Scan for the cell matching the given text and deliver its [x, y] coordinate at center. 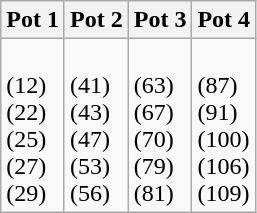
(87) (91) (100) (106) (109) [224, 126]
Pot 3 [160, 20]
Pot 4 [224, 20]
(12) (22) (25) (27) (29) [33, 126]
(63) (67) (70) (79) (81) [160, 126]
Pot 2 [96, 20]
(41) (43) (47) (53) (56) [96, 126]
Pot 1 [33, 20]
